Output the [X, Y] coordinate of the center of the cell containing the given text.  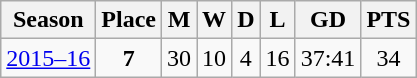
34 [388, 58]
L [278, 20]
16 [278, 58]
D [246, 20]
W [214, 20]
GD [328, 20]
4 [246, 58]
Place [129, 20]
Season [48, 20]
PTS [388, 20]
2015–16 [48, 58]
7 [129, 58]
10 [214, 58]
37:41 [328, 58]
30 [180, 58]
M [180, 20]
